Pinpoint the cell where the given text exists, returning its [x, y] midpoint coordinate. 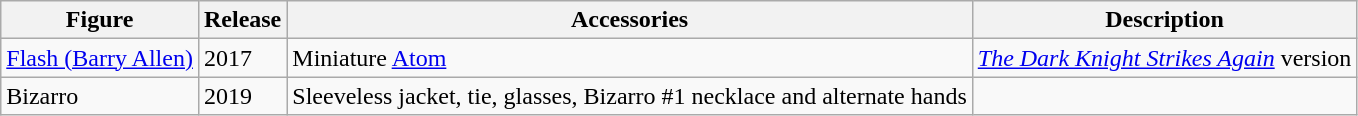
2017 [242, 58]
Sleeveless jacket, tie, glasses, Bizarro #1 necklace and alternate hands [630, 96]
Figure [100, 20]
Bizarro [100, 96]
The Dark Knight Strikes Again version [1164, 58]
Flash (Barry Allen) [100, 58]
Accessories [630, 20]
Miniature Atom [630, 58]
Description [1164, 20]
2019 [242, 96]
Release [242, 20]
